Find where the given text appears and provide that cell's center as [x, y] coordinate. 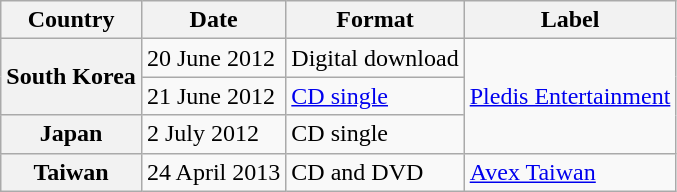
Japan [72, 134]
20 June 2012 [213, 58]
Format [375, 20]
21 June 2012 [213, 96]
Digital download [375, 58]
Taiwan [72, 172]
South Korea [72, 77]
Avex Taiwan [570, 172]
Pledis Entertainment [570, 96]
2 July 2012 [213, 134]
Country [72, 20]
Date [213, 20]
24 April 2013 [213, 172]
Label [570, 20]
CD and DVD [375, 172]
